Determine the [x, y] coordinate at the center of the cell enclosing the given text.  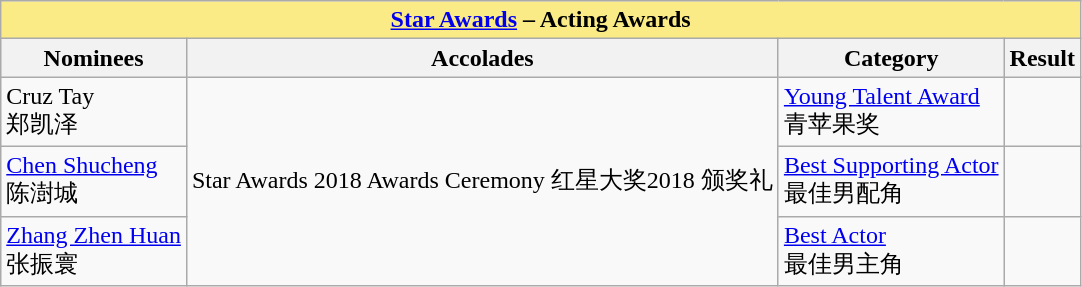
Accolades [482, 58]
Best Actor 最佳男主角 [891, 251]
Star Awards 2018 Awards Ceremony 红星大奖2018 颁奖礼 [482, 182]
Young Talent Award 青苹果奖 [891, 112]
Nominees [94, 58]
Chen Shucheng 陈澍城 [94, 181]
Best Supporting Actor 最佳男配角 [891, 181]
Category [891, 58]
Cruz Tay 郑凯泽 [94, 112]
Zhang Zhen Huan 张振寰 [94, 251]
Star Awards – Acting Awards [541, 20]
Result [1042, 58]
